Find where the given text appears and provide that cell's center as [x, y] coordinate. 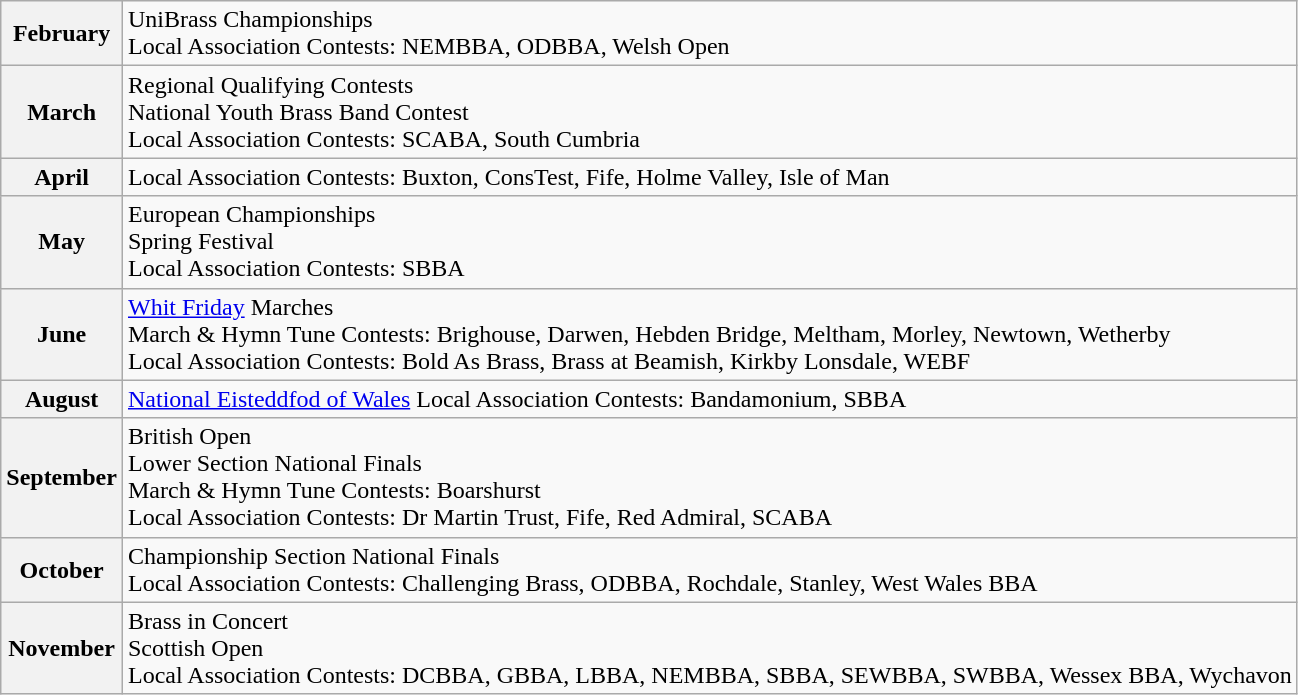
Regional Qualifying ContestsNational Youth Brass Band ContestLocal Association Contests: SCABA, South Cumbria [710, 112]
European ChampionshipsSpring FestivalLocal Association Contests: SBBA [710, 242]
National Eisteddfod of Wales Local Association Contests: Bandamonium, SBBA [710, 399]
May [62, 242]
April [62, 177]
Brass in ConcertScottish OpenLocal Association Contests: DCBBA, GBBA, LBBA, NEMBBA, SBBA, SEWBBA, SWBBA, Wessex BBA, Wychavon [710, 648]
February [62, 34]
British OpenLower Section National FinalsMarch & Hymn Tune Contests: BoarshurstLocal Association Contests: Dr Martin Trust, Fife, Red Admiral, SCABA [710, 478]
October [62, 570]
June [62, 334]
November [62, 648]
August [62, 399]
UniBrass ChampionshipsLocal Association Contests: NEMBBA, ODBBA, Welsh Open [710, 34]
Championship Section National FinalsLocal Association Contests: Challenging Brass, ODBBA, Rochdale, Stanley, West Wales BBA [710, 570]
September [62, 478]
Local Association Contests: Buxton, ConsTest, Fife, Holme Valley, Isle of Man [710, 177]
March [62, 112]
